Locate the cell with the specified text and output its (X, Y) center coordinate. 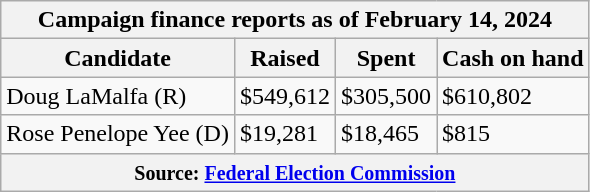
$19,281 (284, 134)
Spent (386, 58)
$815 (513, 134)
Cash on hand (513, 58)
$305,500 (386, 96)
$18,465 (386, 134)
Raised (284, 58)
Campaign finance reports as of February 14, 2024 (295, 20)
$549,612 (284, 96)
Candidate (118, 58)
$610,802 (513, 96)
Source: Federal Election Commission (295, 172)
Doug LaMalfa (R) (118, 96)
Rose Penelope Yee (D) (118, 134)
